Output the (x, y) coordinate of the center of the cell containing the given text.  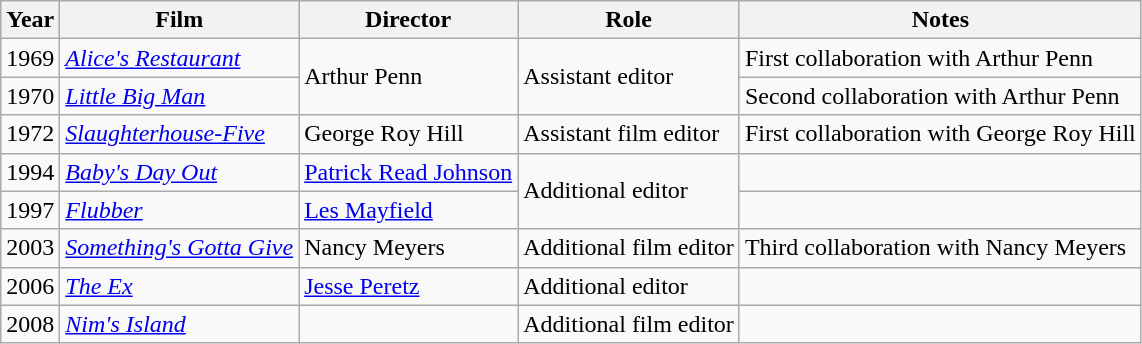
Year (30, 20)
2008 (30, 324)
1997 (30, 210)
Alice's Restaurant (180, 58)
Third collaboration with Nancy Meyers (940, 248)
Second collaboration with Arthur Penn (940, 96)
Patrick Read Johnson (408, 172)
1994 (30, 172)
First collaboration with Arthur Penn (940, 58)
Role (629, 20)
Arthur Penn (408, 77)
Notes (940, 20)
1970 (30, 96)
Assistant film editor (629, 134)
1972 (30, 134)
Flubber (180, 210)
1969 (30, 58)
Baby's Day Out (180, 172)
The Ex (180, 286)
Nancy Meyers (408, 248)
George Roy Hill (408, 134)
Jesse Peretz (408, 286)
2003 (30, 248)
Little Big Man (180, 96)
Nim's Island (180, 324)
Something's Gotta Give (180, 248)
First collaboration with George Roy Hill (940, 134)
Les Mayfield (408, 210)
2006 (30, 286)
Assistant editor (629, 77)
Slaughterhouse-Five (180, 134)
Director (408, 20)
Film (180, 20)
